Detect which cell encompasses the target text, then output its (X, Y) center coordinate. 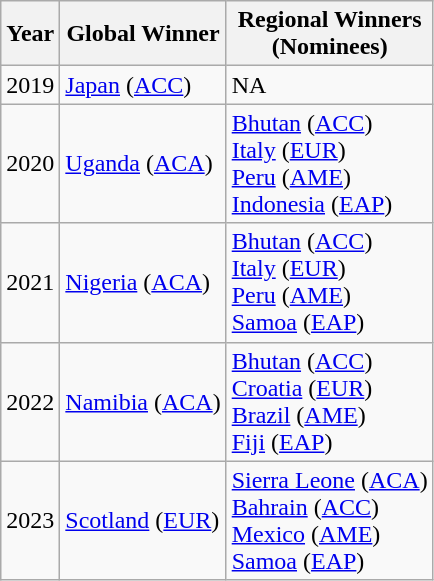
Bhutan (ACC) Croatia (EUR) Brazil (AME) Fiji (EAP) (330, 402)
NA (330, 85)
Uganda (ACA) (143, 164)
Japan (ACC) (143, 85)
2021 (30, 282)
Namibia (ACA) (143, 402)
Regional Winners (Nominees) (330, 34)
Sierra Leone (ACA) Bahrain (ACC) Mexico (AME) Samoa (EAP) (330, 520)
Bhutan (ACC) Italy (EUR) Peru (AME) Indonesia (EAP) (330, 164)
2020 (30, 164)
2022 (30, 402)
Bhutan (ACC) Italy (EUR) Peru (AME) Samoa (EAP) (330, 282)
Global Winner (143, 34)
2023 (30, 520)
2019 (30, 85)
Year (30, 34)
Nigeria (ACA) (143, 282)
Scotland (EUR) (143, 520)
